Detect which cell encompasses the target text, then output its (X, Y) center coordinate. 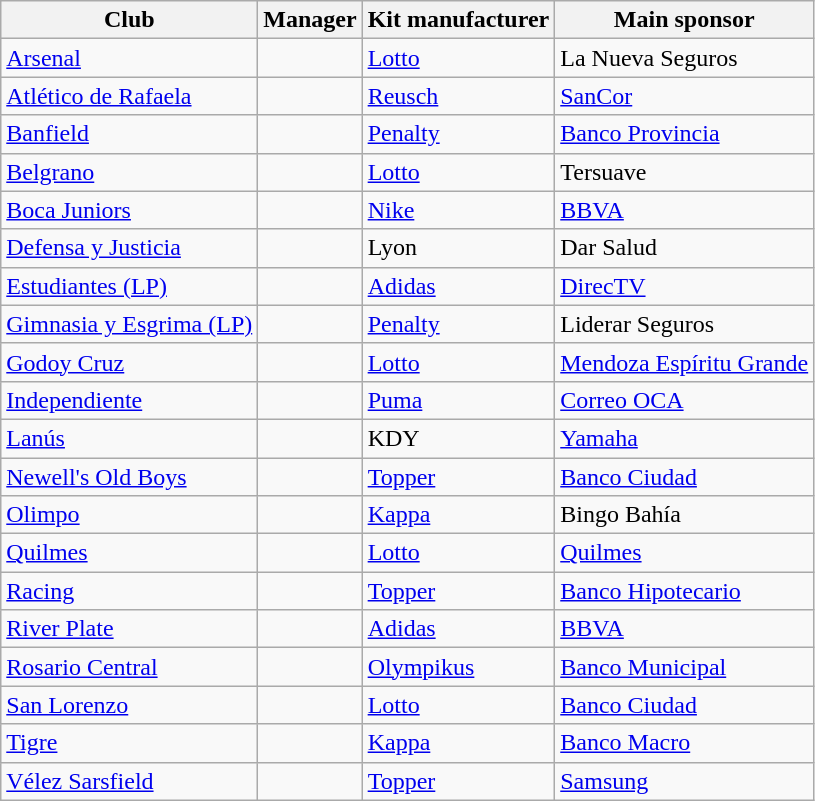
Correo OCA (684, 400)
Mendoza Espíritu Grande (684, 362)
Belgrano (130, 172)
SanCor (684, 96)
Kit manufacturer (458, 20)
Vélez Sarsfield (130, 781)
Defensa y Justicia (130, 248)
Nike (458, 210)
Dar Salud (684, 248)
Gimnasia y Esgrima (LP) (130, 324)
River Plate (130, 629)
Independiente (130, 400)
Godoy Cruz (130, 362)
Liderar Seguros (684, 324)
Lanús (130, 438)
San Lorenzo (130, 705)
KDY (458, 438)
Bingo Bahía (684, 515)
Banco Provincia (684, 134)
Banfield (130, 134)
Racing (130, 591)
Rosario Central (130, 667)
La Nueva Seguros (684, 58)
Yamaha (684, 438)
Olimpo (130, 515)
Banco Hipotecario (684, 591)
Manager (310, 20)
Tigre (130, 743)
Banco Municipal (684, 667)
Club (130, 20)
Atlético de Rafaela (130, 96)
Olympikus (458, 667)
Newell's Old Boys (130, 477)
Main sponsor (684, 20)
Boca Juniors (130, 210)
Estudiantes (LP) (130, 286)
Lyon (458, 248)
Reusch (458, 96)
Samsung (684, 781)
Banco Macro (684, 743)
Arsenal (130, 58)
Puma (458, 400)
DirecTV (684, 286)
Tersuave (684, 172)
